Return the [X, Y] coordinate for the center point of the cell that contains the specified text.  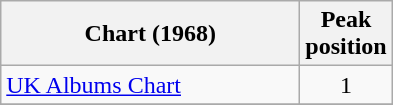
UK Albums Chart [150, 85]
Peakposition [346, 34]
1 [346, 85]
Chart (1968) [150, 34]
